Locate the cell with the specified text and output its (X, Y) center coordinate. 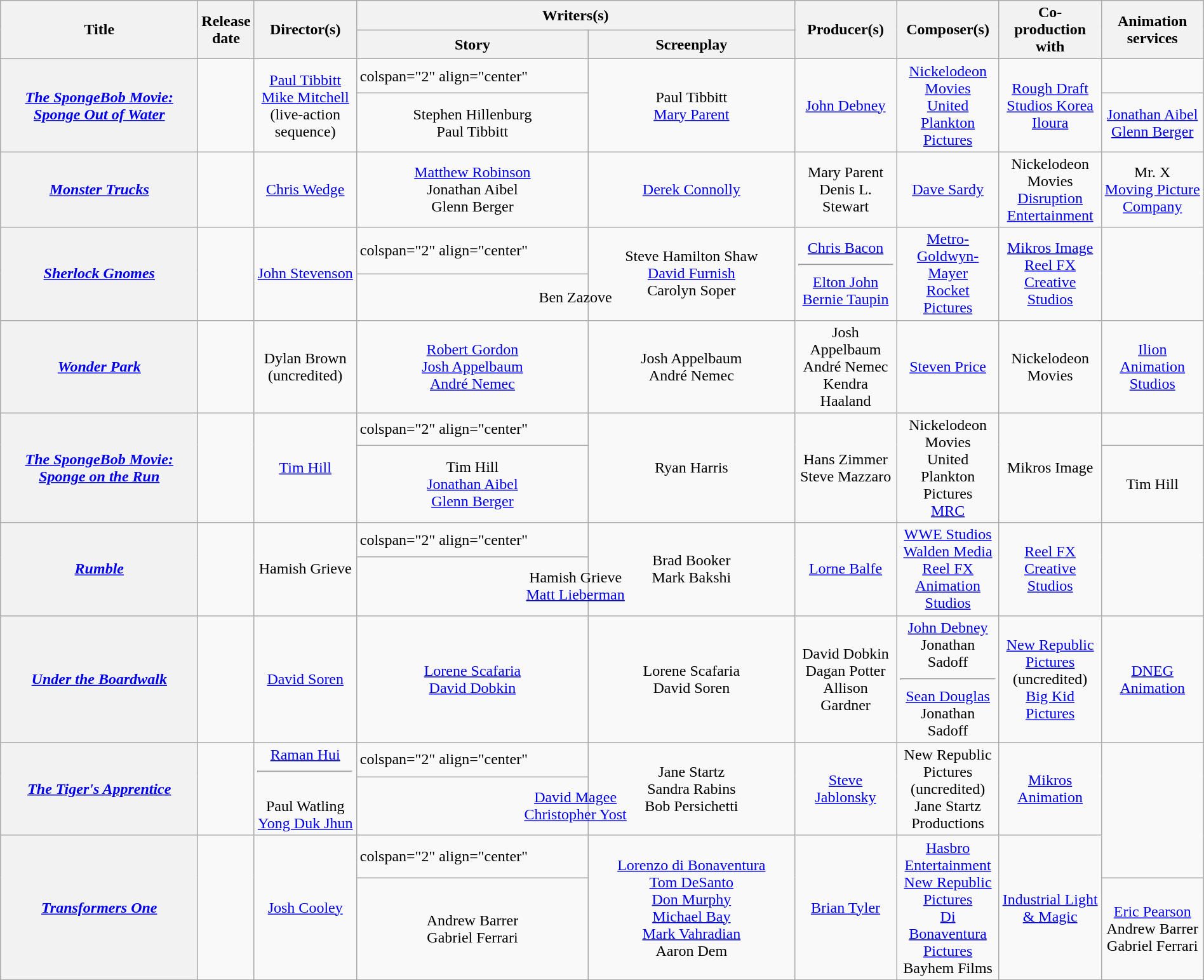
Steven Price (947, 366)
Tim HillJonathan AibelGlenn Berger (472, 484)
Hasbro EntertainmentNew Republic PicturesDi Bonaventura PicturesBayhem Films (947, 907)
Wonder Park (99, 366)
Industrial Light & Magic (1050, 907)
John Debney (846, 105)
Under the Boardwalk (99, 679)
Ryan Harris (692, 467)
Hamish GrieveMatt Lieberman (575, 586)
Matthew RobinsonJonathan AibelGlenn Berger (472, 189)
Dylan Brown(uncredited) (305, 366)
Steve Hamilton ShawDavid FurnishCarolyn Soper (692, 274)
Animation services (1152, 30)
Director(s) (305, 30)
Ilion Animation Studios (1152, 366)
Stephen HillenburgPaul Tibbitt (472, 123)
Brian Tyler (846, 907)
Lorene ScafariaDavid Soren (692, 679)
Nickelodeon Movies (1050, 366)
Brad BookerMark Bakshi (692, 569)
Dave Sardy (947, 189)
Mary ParentDenis L. Stewart (846, 189)
Reel FX Creative Studios (1050, 569)
Transformers One (99, 907)
Paul TibbittMike Mitchell (live-action sequence) (305, 105)
Andrew BarrerGabriel Ferrari (472, 929)
Release date (226, 30)
DNEG Animation (1152, 679)
Jane StartzSandra RabinsBob Persichetti (692, 789)
Chris BaconElton JohnBernie Taupin (846, 274)
Nickelodeon MoviesUnited Plankton Pictures (947, 105)
Rumble (99, 569)
Nickelodeon MoviesDisruption Entertainment (1050, 189)
Chris Wedge (305, 189)
Eric PearsonAndrew BarrerGabriel Ferrari (1152, 929)
Rough Draft Studios KoreaIloura (1050, 105)
Nickelodeon MoviesUnited Plankton PicturesMRC (947, 467)
Hamish Grieve (305, 569)
Josh Cooley (305, 907)
New Republic Pictures (uncredited)Big Kid Pictures (1050, 679)
Screenplay (692, 44)
Composer(s) (947, 30)
The Tiger's Apprentice (99, 789)
Metro-Goldwyn-MayerRocket Pictures (947, 274)
David Soren (305, 679)
David MageeChristopher Yost (575, 806)
Writers(s) (575, 15)
Raman Hui Paul WatlingYong Duk Jhun (305, 789)
New Republic Pictures (uncredited)Jane Startz Productions (947, 789)
Mikros ImageReel FX Creative Studios (1050, 274)
Josh AppelbaumAndré NemecKendra Haaland (846, 366)
Robert GordonJosh AppelbaumAndré Nemec (472, 366)
Lorne Balfe (846, 569)
Monster Trucks (99, 189)
John DebneyJonathan SadoffSean DouglasJonathan Sadoff (947, 679)
Jonathan AibelGlenn Berger (1152, 123)
David DobkinDagan PotterAllison Gardner (846, 679)
Mikros Image (1050, 467)
Co-production with (1050, 30)
Steve Jablonsky (846, 789)
Sherlock Gnomes (99, 274)
Producer(s) (846, 30)
Mr. XMoving Picture Company (1152, 189)
Title (99, 30)
Ben Zazove (575, 297)
Paul TibbittMary Parent (692, 105)
Josh AppelbaumAndré Nemec (692, 366)
The SpongeBob Movie: Sponge on the Run (99, 467)
Derek Connolly (692, 189)
Hans ZimmerSteve Mazzaro (846, 467)
Mikros Animation (1050, 789)
Lorene ScafariaDavid Dobkin (472, 679)
Lorenzo di BonaventuraTom DeSantoDon MurphyMichael BayMark VahradianAaron Dem (692, 907)
John Stevenson (305, 274)
Story (472, 44)
The SpongeBob Movie: Sponge Out of Water (99, 105)
WWE StudiosWalden MediaReel FX Animation Studios (947, 569)
